Identify which cell holds the provided text, then report its [x, y] central coordinate. 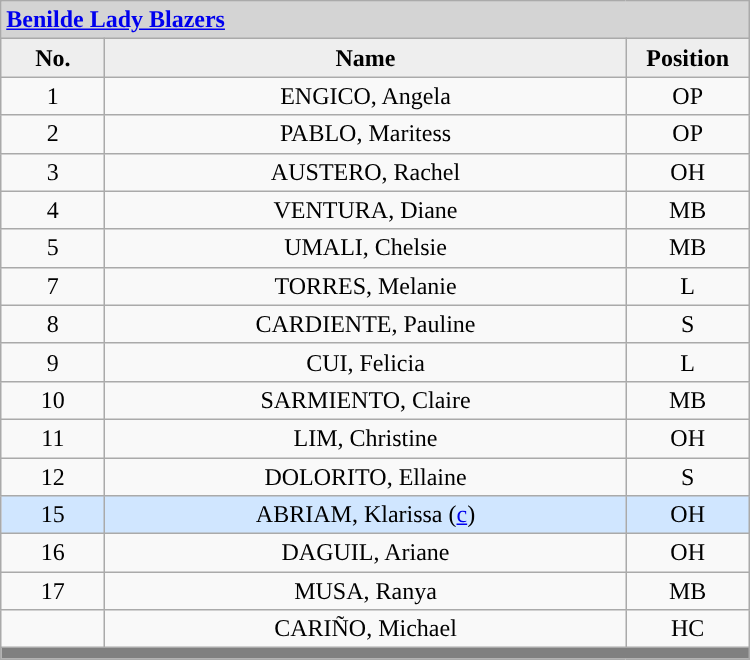
LIM, Christine [366, 438]
HC [688, 629]
PABLO, Maritess [366, 134]
11 [53, 438]
ABRIAM, Klarissa (c) [366, 515]
AUSTERO, Rachel [366, 172]
Name [366, 58]
VENTURA, Diane [366, 210]
CARDIENTE, Pauline [366, 324]
DOLORITO, Ellaine [366, 477]
MUSA, Ranya [366, 591]
5 [53, 248]
CUI, Felicia [366, 362]
1 [53, 96]
3 [53, 172]
2 [53, 134]
CARIÑO, Michael [366, 629]
Benilde Lady Blazers [375, 20]
DAGUIL, Ariane [366, 553]
SARMIENTO, Claire [366, 400]
UMALI, Chelsie [366, 248]
12 [53, 477]
16 [53, 553]
10 [53, 400]
7 [53, 286]
TORRES, Melanie [366, 286]
4 [53, 210]
8 [53, 324]
9 [53, 362]
15 [53, 515]
No. [53, 58]
Position [688, 58]
17 [53, 591]
ENGICO, Angela [366, 96]
